Determine the [x, y] coordinate at the center of the cell enclosing the given text.  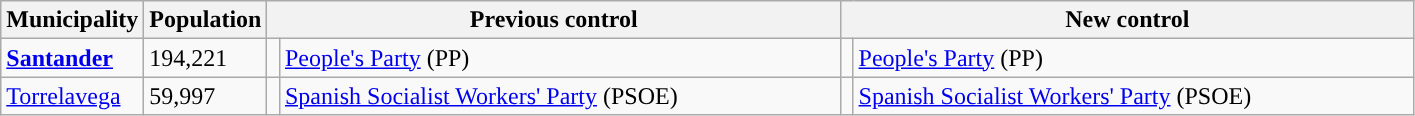
Santander [72, 58]
Previous control [554, 20]
Municipality [72, 20]
New control [1127, 20]
Population [206, 20]
194,221 [206, 58]
Torrelavega [72, 96]
59,997 [206, 96]
